Scan for the cell matching the given text and deliver its [X, Y] coordinate at center. 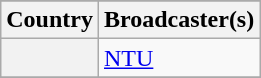
Broadcaster(s) [178, 20]
Country [50, 20]
NTU [178, 58]
